Find where the given text appears and provide that cell's center as [x, y] coordinate. 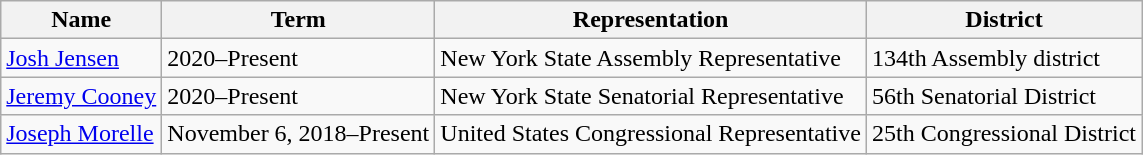
Joseph Morelle [82, 134]
United States Congressional Representative [651, 134]
Name [82, 20]
Term [298, 20]
Jeremy Cooney [82, 96]
25th Congressional District [1004, 134]
District [1004, 20]
New York State Senatorial Representative [651, 96]
Representation [651, 20]
November 6, 2018–Present [298, 134]
Josh Jensen [82, 58]
New York State Assembly Representative [651, 58]
134th Assembly district [1004, 58]
56th Senatorial District [1004, 96]
